Scan for the cell matching the given text and deliver its (x, y) coordinate at center. 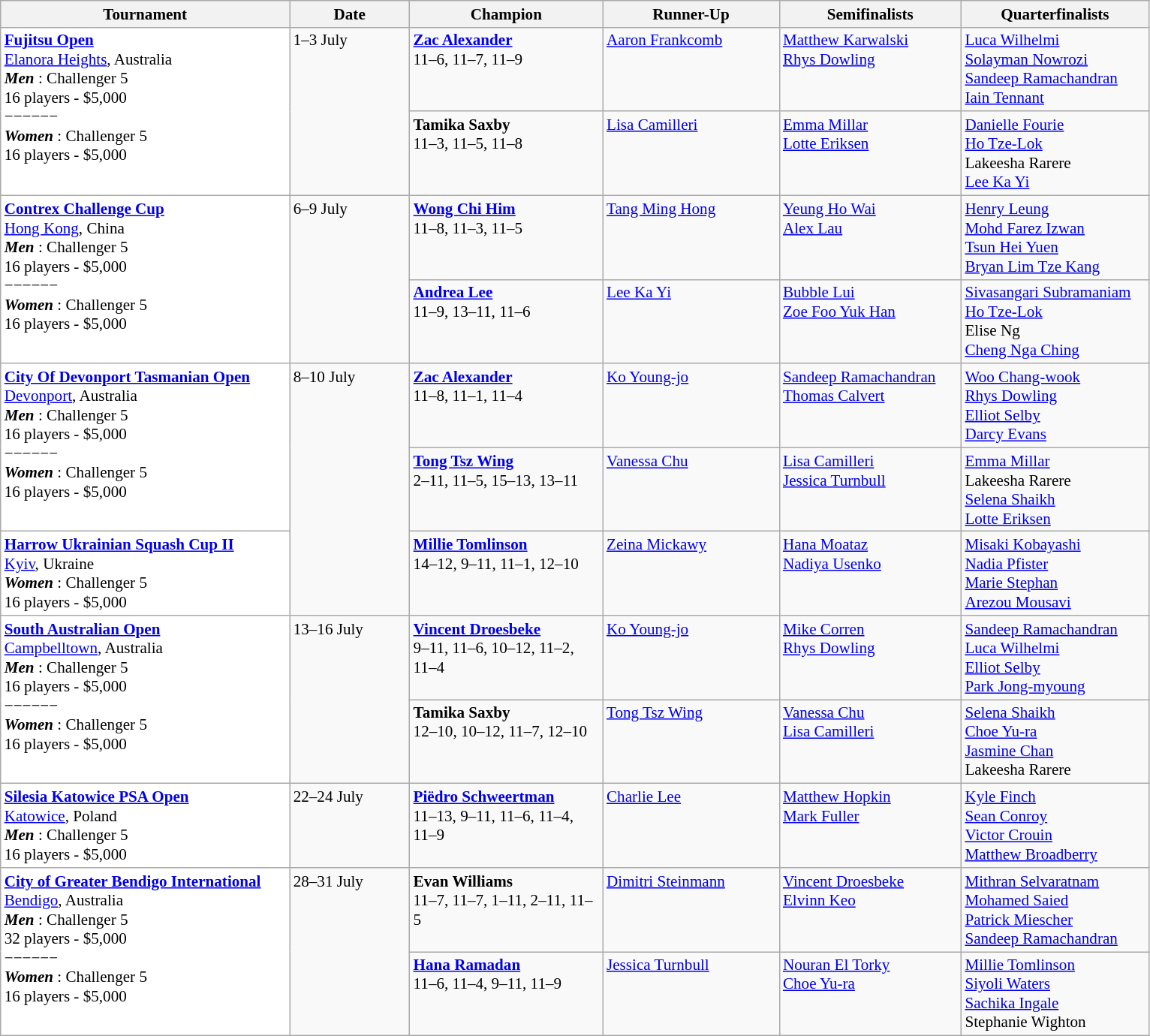
Danielle Fourie Ho Tze-Lok Lakeesha Rarere Lee Ka Yi (1055, 153)
Wong Chi Him11–8, 11–3, 11–5 (506, 237)
Tong Tsz Wing (691, 742)
Vanessa Chu Lisa Camilleri (870, 742)
Mike Corren Rhys Dowling (870, 658)
Lisa Camilleri Jessica Turnbull (870, 489)
Emma Millar Lakeesha Rarere Selena Shaikh Lotte Eriksen (1055, 489)
Lisa Camilleri (691, 153)
Emma Millar Lotte Eriksen (870, 153)
22–24 July (350, 826)
Contrex Challenge Cup Hong Kong, China Men : Challenger 516 players - $5,000−−−−−− Women : Challenger 516 players - $5,000 (146, 279)
28–31 July (350, 952)
Andrea Lee11–9, 13–11, 11–6 (506, 321)
Nouran El Torky Choe Yu-ra (870, 994)
Fujitsu Open Elanora Heights, Australia Men : Challenger 516 players - $5,000−−−−−− Women : Challenger 516 players - $5,000 (146, 111)
Champion (506, 14)
Evan Williams11–7, 11–7, 1–11, 2–11, 11–5 (506, 910)
Runner-Up (691, 14)
Charlie Lee (691, 826)
Bubble Lui Zoe Foo Yuk Han (870, 321)
1–3 July (350, 111)
Quarterfinalists (1055, 14)
Hana Ramadan11–6, 11–4, 9–11, 11–9 (506, 994)
Tong Tsz Wing2–11, 11–5, 15–13, 13–11 (506, 489)
Dimitri Steinmann (691, 910)
Silesia Katowice PSA Open Katowice, Poland Men : Challenger 516 players - $5,000 (146, 826)
Matthew Hopkin Mark Fuller (870, 826)
Selena Shaikh Choe Yu-ra Jasmine Chan Lakeesha Rarere (1055, 742)
6–9 July (350, 279)
Millie Tomlinson Siyoli Waters Sachika Ingale Stephanie Wighton (1055, 994)
Tamika Saxby12–10, 10–12, 11–7, 12–10 (506, 742)
Matthew Karwalski Rhys Dowling (870, 69)
Sandeep Ramachandran Thomas Calvert (870, 405)
South Australian Open Campbelltown, Australia Men : Challenger 516 players - $5,000−−−−−− Women : Challenger 516 players - $5,000 (146, 700)
Semifinalists (870, 14)
13–16 July (350, 700)
Zeina Mickawy (691, 574)
Hana Moataz Nadiya Usenko (870, 574)
Harrow Ukrainian Squash Cup II Kyiv, Ukraine Women : Challenger 516 players - $5,000 (146, 574)
Sivasangari Subramaniam Ho Tze-Lok Elise Ng Cheng Nga Ching (1055, 321)
Henry Leung Mohd Farez Izwan Tsun Hei Yuen Bryan Lim Tze Kang (1055, 237)
Sandeep Ramachandran Luca Wilhelmi Elliot Selby Park Jong-myoung (1055, 658)
Tang Ming Hong (691, 237)
Zac Alexander11–6, 11–7, 11–9 (506, 69)
Date (350, 14)
Tamika Saxby11–3, 11–5, 11–8 (506, 153)
Lee Ka Yi (691, 321)
Millie Tomlinson14–12, 9–11, 11–1, 12–10 (506, 574)
Vincent Droesbeke9–11, 11–6, 10–12, 11–2, 11–4 (506, 658)
Woo Chang-wook Rhys Dowling Elliot Selby Darcy Evans (1055, 405)
Aaron Frankcomb (691, 69)
City Of Devonport Tasmanian Open Devonport, Australia Men : Challenger 516 players - $5,000−−−−−− Women : Challenger 516 players - $5,000 (146, 447)
Tournament (146, 14)
Misaki Kobayashi Nadia Pfister Marie Stephan Arezou Mousavi (1055, 574)
Yeung Ho Wai Alex Lau (870, 237)
Piëdro Schweertman11–13, 9–11, 11–6, 11–4, 11–9 (506, 826)
Luca Wilhelmi Solayman Nowrozi Sandeep Ramachandran Iain Tennant (1055, 69)
8–10 July (350, 489)
Kyle Finch Sean Conroy Victor Crouin Matthew Broadberry (1055, 826)
Vincent Droesbeke Elvinn Keo (870, 910)
Jessica Turnbull (691, 994)
City of Greater Bendigo International Bendigo, Australia Men : Challenger 532 players - $5,000−−−−−− Women : Challenger 516 players - $5,000 (146, 952)
Vanessa Chu (691, 489)
Mithran Selvaratnam Mohamed Saied Patrick Miescher Sandeep Ramachandran (1055, 910)
Zac Alexander11–8, 11–1, 11–4 (506, 405)
